Detect which cell encompasses the target text, then output its [x, y] center coordinate. 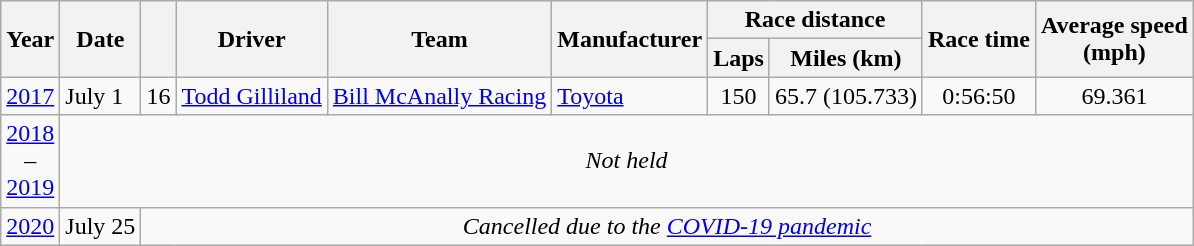
2020 [30, 226]
0:56:50 [978, 96]
Miles (km) [846, 58]
Race time [978, 39]
2018 – 2019 [30, 161]
65.7 (105.733) [846, 96]
16 [158, 96]
Toyota [630, 96]
Team [439, 39]
Not held [627, 161]
Average speed(mph) [1114, 39]
July 1 [100, 96]
July 25 [100, 226]
Driver [252, 39]
69.361 [1114, 96]
2017 [30, 96]
Date [100, 39]
Bill McAnally Racing [439, 96]
Year [30, 39]
Laps [739, 58]
Cancelled due to the COVID-19 pandemic [667, 226]
150 [739, 96]
Manufacturer [630, 39]
Todd Gilliland [252, 96]
Race distance [816, 20]
